From the cell containing the given text, extract its center point as [X, Y] coordinate. 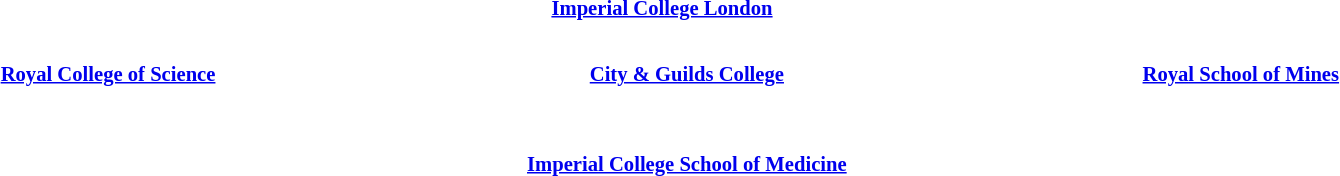
City & Guilds College [686, 74]
